Search for the cell housing the specified text and yield its [X, Y] center coordinate. 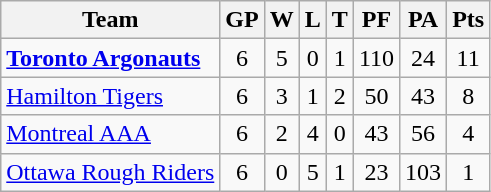
Pts [468, 20]
110 [376, 58]
3 [282, 96]
Hamilton Tigers [110, 96]
11 [468, 58]
PF [376, 20]
56 [424, 134]
Ottawa Rough Riders [110, 172]
W [282, 20]
24 [424, 58]
T [340, 20]
50 [376, 96]
103 [424, 172]
23 [376, 172]
Team [110, 20]
GP [242, 20]
8 [468, 96]
L [312, 20]
Toronto Argonauts [110, 58]
Montreal AAA [110, 134]
PA [424, 20]
